Identify which cell holds the provided text, then report its (X, Y) central coordinate. 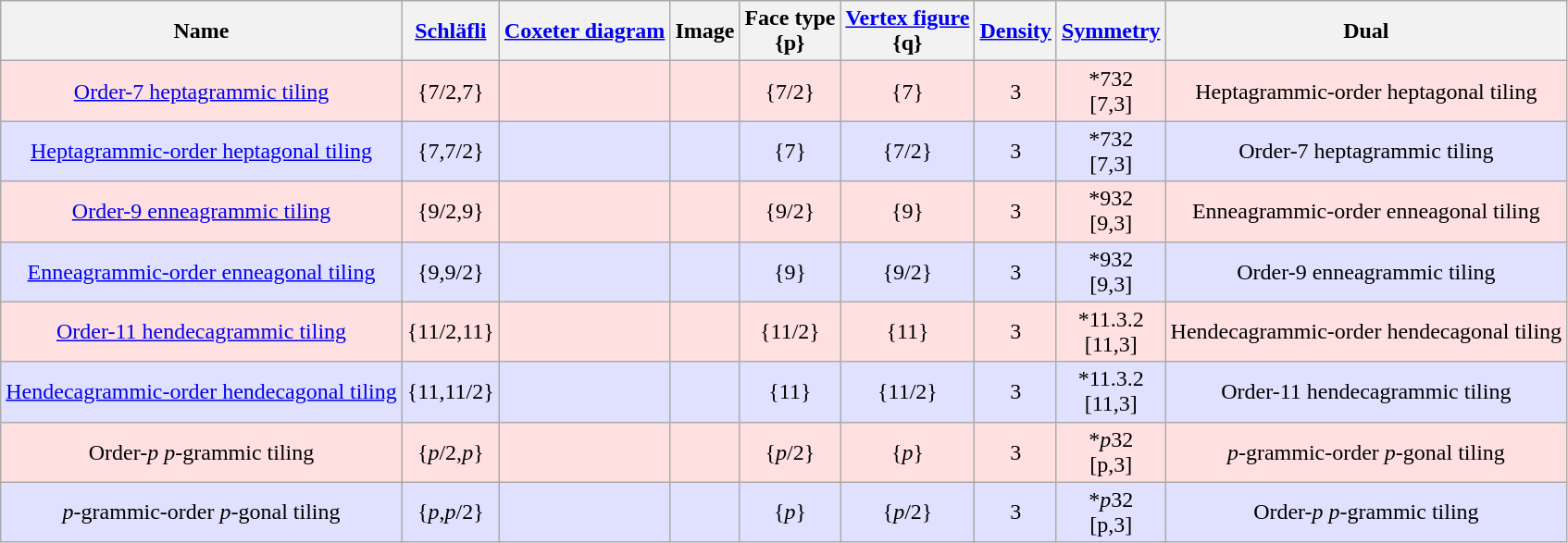
Density (1015, 31)
Dual (1366, 31)
Symmetry (1111, 31)
{7,7/2} (450, 152)
{p/2,p} (450, 451)
{9,9/2} (450, 272)
Coxeter diagram (585, 31)
{p,p/2} (450, 512)
Schläfli (450, 31)
Face type{p} (790, 31)
{11,11/2} (450, 392)
Vertex figure{q} (907, 31)
{9/2,9} (450, 211)
{11/2,11} (450, 331)
Name (202, 31)
Image (705, 31)
{7/2,7} (450, 91)
